Output the (x, y) coordinate of the center of the cell containing the given text.  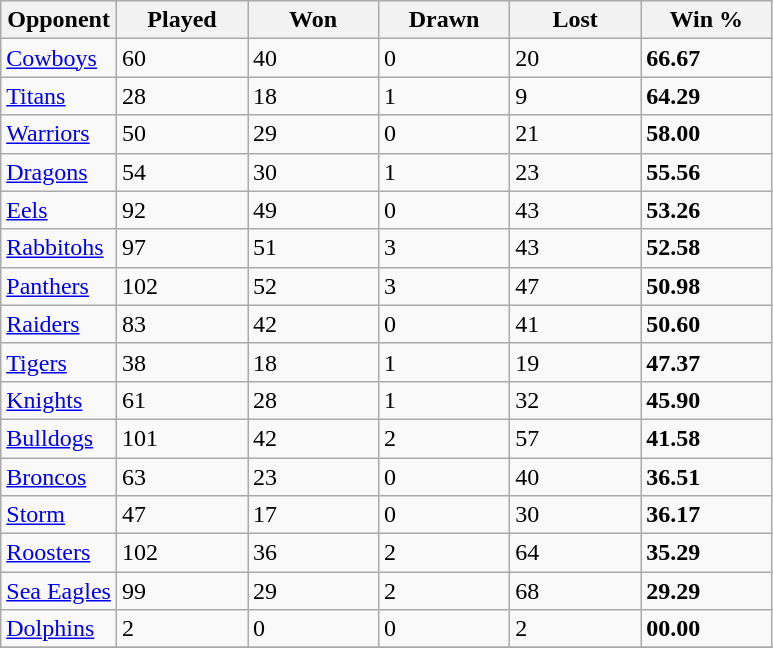
50.98 (706, 286)
Cowboys (59, 58)
64 (576, 553)
36.17 (706, 515)
Opponent (59, 20)
Titans (59, 96)
41.58 (706, 438)
00.00 (706, 629)
101 (182, 438)
41 (576, 324)
68 (576, 591)
38 (182, 362)
66.67 (706, 58)
64.29 (706, 96)
21 (576, 134)
Win % (706, 20)
Broncos (59, 477)
36.51 (706, 477)
Drawn (444, 20)
Tigers (59, 362)
Warriors (59, 134)
Panthers (59, 286)
Storm (59, 515)
51 (314, 248)
49 (314, 210)
50.60 (706, 324)
57 (576, 438)
61 (182, 400)
60 (182, 58)
99 (182, 591)
52.58 (706, 248)
17 (314, 515)
45.90 (706, 400)
55.56 (706, 172)
Rabbitohs (59, 248)
63 (182, 477)
36 (314, 553)
Raiders (59, 324)
20 (576, 58)
Lost (576, 20)
83 (182, 324)
Won (314, 20)
92 (182, 210)
Dragons (59, 172)
58.00 (706, 134)
Bulldogs (59, 438)
35.29 (706, 553)
97 (182, 248)
9 (576, 96)
53.26 (706, 210)
47.37 (706, 362)
Dolphins (59, 629)
Played (182, 20)
Knights (59, 400)
32 (576, 400)
54 (182, 172)
50 (182, 134)
Eels (59, 210)
19 (576, 362)
Roosters (59, 553)
52 (314, 286)
29.29 (706, 591)
Sea Eagles (59, 591)
